Locate the cell with the specified text and output its (x, y) center coordinate. 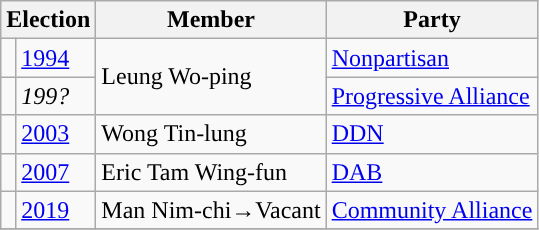
199? (56, 96)
2019 (56, 210)
2003 (56, 134)
DDN (432, 134)
DAB (432, 172)
1994 (56, 58)
Election (48, 20)
Wong Tin-lung (211, 134)
Man Nim-chi→Vacant (211, 210)
Eric Tam Wing-fun (211, 172)
Progressive Alliance (432, 96)
Leung Wo-ping (211, 77)
Party (432, 20)
2007 (56, 172)
Community Alliance (432, 210)
Nonpartisan (432, 58)
Member (211, 20)
